From the cell containing the given text, extract its center point as (X, Y) coordinate. 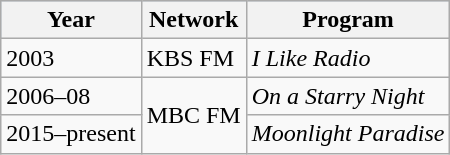
MBC FM (194, 115)
2015–present (71, 134)
Program (348, 20)
Moonlight Paradise (348, 134)
2003 (71, 58)
Network (194, 20)
Year (71, 20)
On a Starry Night (348, 96)
I Like Radio (348, 58)
2006–08 (71, 96)
KBS FM (194, 58)
